Provide the (X, Y) coordinate of the cell's center where the given text is located.  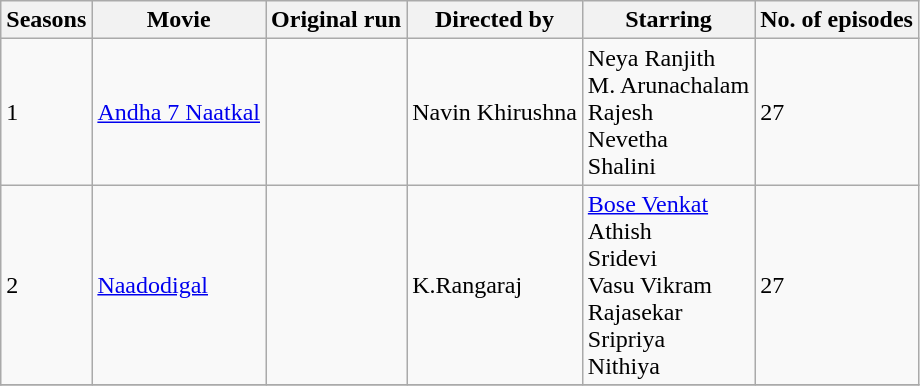
2 (46, 285)
Original run (336, 20)
Bose Venkat Athish Sridevi Vasu Vikram Rajasekar Sripriya Nithiya (668, 285)
Navin Khirushna (495, 112)
K.Rangaraj (495, 285)
Naadodigal (179, 285)
No. of episodes (837, 20)
1 (46, 112)
Seasons (46, 20)
Movie (179, 20)
Neya Ranjith M. Arunachalam Rajesh Nevetha Shalini (668, 112)
Directed by (495, 20)
Andha 7 Naatkal (179, 112)
Starring (668, 20)
